Pinpoint the cell where the given text exists, returning its [X, Y] midpoint coordinate. 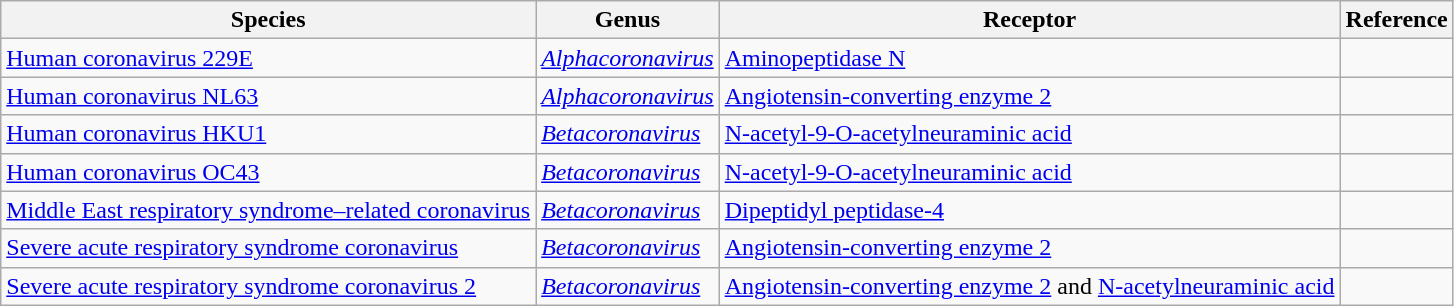
Angiotensin-converting enzyme 2 and N-acetylneuraminic acid [1030, 286]
Genus [628, 20]
Middle East respiratory syndrome–related coronavirus [268, 210]
Human coronavirus HKU1 [268, 134]
Severe acute respiratory syndrome coronavirus [268, 248]
Human coronavirus OC43 [268, 172]
Receptor [1030, 20]
Human coronavirus NL63 [268, 96]
Human coronavirus 229E [268, 58]
Severe acute respiratory syndrome coronavirus 2 [268, 286]
Dipeptidyl peptidase-4 [1030, 210]
Aminopeptidase N [1030, 58]
Species [268, 20]
Reference [1396, 20]
